Determine the [X, Y] coordinate at the center of the cell enclosing the given text.  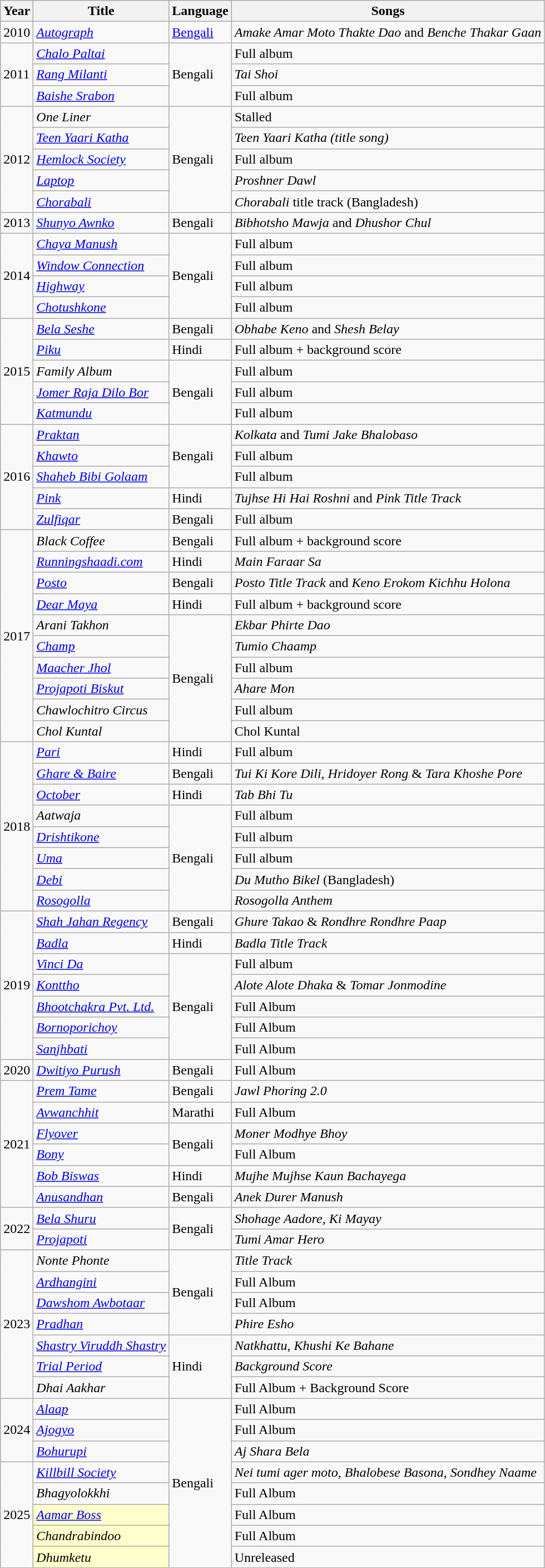
Proshner Dawl [388, 180]
Jomer Raja Dilo Bor [101, 392]
Katmundu [101, 413]
2016 [17, 477]
2013 [17, 223]
Pink [101, 498]
Dawshom Awbotaar [101, 1303]
Du Mutho Bikel (Bangladesh) [388, 879]
Ajogyo [101, 1430]
2019 [17, 985]
Full Album + Background Score [388, 1388]
Dhai Aakhar [101, 1388]
Rosogolla Anthem [388, 900]
Title [101, 11]
Piku [101, 350]
Khawto [101, 456]
Killbill Society [101, 1472]
Ahare Mon [388, 689]
Tumio Chaamp [388, 647]
Songs [388, 11]
2021 [17, 1144]
Title Track [388, 1260]
2024 [17, 1430]
Tujhse Hi Hai Roshni and Pink Title Track [388, 498]
Badla [101, 943]
Unreleased [388, 1557]
Amake Amar Moto Thakte Dao and Benche Thakar Gaan [388, 32]
Baishe Srabon [101, 96]
2025 [17, 1515]
Anek Durer Manush [388, 1197]
Marathi [200, 1112]
Zulfiqar [101, 519]
Shaheb Bibi Golaam [101, 477]
Background Score [388, 1367]
Aj Shara Bela [388, 1451]
Year [17, 11]
2020 [17, 1070]
Ardhangini [101, 1281]
Tui Ki Kore Dili, Hridoyer Rong & Tara Khoshe Pore [388, 773]
Trial Period [101, 1367]
Stalled [388, 117]
Chotushkone [101, 308]
Nei tumi ager moto, Bhalobese Basona, Sondhey Naame [388, 1472]
Window Connection [101, 265]
Rang Milanti [101, 75]
2018 [17, 826]
Pari [101, 752]
Teen Yaari Katha [101, 138]
Anusandhan [101, 1197]
2022 [17, 1229]
Mujhe Mujhse Kaun Bachayega [388, 1176]
Autograph [101, 32]
Language [200, 11]
Chandrabindoo [101, 1536]
Bornoporichoy [101, 1028]
Rosogolla [101, 900]
Dear Maya [101, 604]
Jawl Phoring 2.0 [388, 1091]
Avwanchhit [101, 1112]
Sanjhbati [101, 1049]
Posto Title Track and Keno Erokom Kichhu Holona [388, 583]
Natkhattu, Khushi Ke Bahane [388, 1345]
Chawlochitro Circus [101, 710]
Runningshaadi.com [101, 561]
Dhumketu [101, 1557]
Dwitiyo Purush [101, 1070]
Posto [101, 583]
Chorabali [101, 201]
Bibhotsho Mawja and Dhushor Chul [388, 223]
Obhabe Keno and Shesh Belay [388, 329]
Pradhan [101, 1324]
Nonte Phonte [101, 1260]
Tai Shoi [388, 75]
One Liner [101, 117]
Chaya Manush [101, 244]
Teen Yaari Katha (title song) [388, 138]
Bob Biswas [101, 1176]
Alote Alote Dhaka & Tomar Jonmodine [388, 985]
Ghare & Baire [101, 773]
Vinci Da [101, 964]
Projapoti [101, 1239]
Bela Shuru [101, 1218]
Aatwaja [101, 816]
Kolkata and Tumi Jake Bhalobaso [388, 435]
Shohage Aadore, Ki Mayay [388, 1218]
Ghure Takao & Rondhre Rondhre Paap [388, 921]
Bony [101, 1155]
Bohurupi [101, 1451]
Arani Takhon [101, 625]
Praktan [101, 435]
Chorabali title track (Bangladesh) [388, 201]
2011 [17, 75]
Bela Seshe [101, 329]
Tumi Amar Hero [388, 1239]
Phire Esho [388, 1324]
Bhagyolokkhi [101, 1493]
Prem Tame [101, 1091]
Hemlock Society [101, 159]
2017 [17, 635]
Shastry Viruddh Shastry [101, 1345]
Debi [101, 879]
Moner Modhye Bhoy [388, 1133]
Aamar Boss [101, 1515]
Family Album [101, 371]
2012 [17, 159]
Projapoti Biskut [101, 689]
Champ [101, 647]
Drishtikone [101, 837]
Flyover [101, 1133]
Black Coffee [101, 540]
2014 [17, 275]
Maacher Jhol [101, 668]
Chalo Paltai [101, 53]
October [101, 795]
Shunyo Awnko [101, 223]
Badla Title Track [388, 943]
Highway [101, 287]
2015 [17, 371]
Alaap [101, 1409]
2010 [17, 32]
Ekbar Phirte Dao [388, 625]
Main Faraar Sa [388, 561]
Uma [101, 858]
Laptop [101, 180]
Bhootchakra Pvt. Ltd. [101, 1007]
Tab Bhi Tu [388, 795]
Shah Jahan Regency [101, 921]
Konttho [101, 985]
2023 [17, 1324]
